Return (x, y) of the center of cell containing provided text 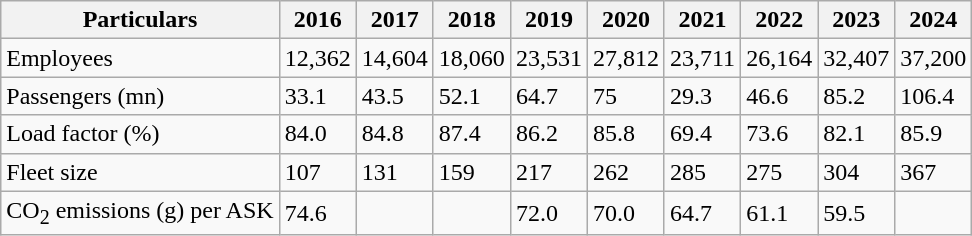
74.6 (318, 213)
85.9 (934, 134)
275 (780, 172)
107 (318, 172)
23,531 (548, 58)
2017 (394, 20)
87.4 (472, 134)
72.0 (548, 213)
29.3 (702, 96)
59.5 (856, 213)
33.1 (318, 96)
2016 (318, 20)
70.0 (626, 213)
43.5 (394, 96)
Particulars (140, 20)
2019 (548, 20)
2021 (702, 20)
14,604 (394, 58)
85.8 (626, 134)
285 (702, 172)
Fleet size (140, 172)
85.2 (856, 96)
84.0 (318, 134)
46.6 (780, 96)
367 (934, 172)
2023 (856, 20)
106.4 (934, 96)
304 (856, 172)
82.1 (856, 134)
131 (394, 172)
69.4 (702, 134)
159 (472, 172)
18,060 (472, 58)
Load factor (%) (140, 134)
2024 (934, 20)
37,200 (934, 58)
12,362 (318, 58)
61.1 (780, 213)
73.6 (780, 134)
84.8 (394, 134)
86.2 (548, 134)
2020 (626, 20)
26,164 (780, 58)
75 (626, 96)
CO2 emissions (g) per ASK (140, 213)
2018 (472, 20)
52.1 (472, 96)
Employees (140, 58)
Passengers (mn) (140, 96)
217 (548, 172)
23,711 (702, 58)
27,812 (626, 58)
32,407 (856, 58)
2022 (780, 20)
262 (626, 172)
